Extract the (x, y) coordinate from the center of the cell holding the provided text.  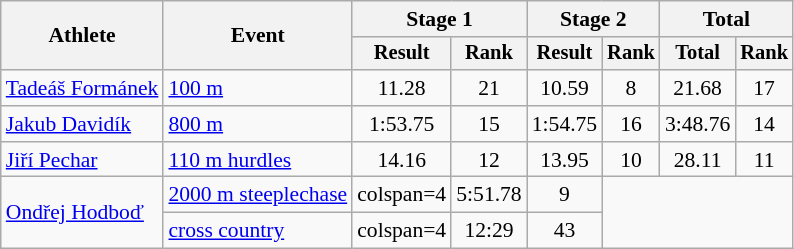
Event (258, 36)
5:51.78 (488, 195)
cross country (258, 231)
14 (764, 124)
11 (764, 160)
Stage 2 (594, 19)
14.16 (402, 160)
2000 m steeplechase (258, 195)
Stage 1 (440, 19)
Jakub Davidík (82, 124)
21.68 (698, 88)
3:48.76 (698, 124)
10.59 (564, 88)
11.28 (402, 88)
10 (631, 160)
43 (564, 231)
Ondřej Hodboď (82, 212)
Athlete (82, 36)
1:53.75 (402, 124)
9 (564, 195)
Jiří Pechar (82, 160)
Tadeáš Formánek (82, 88)
12 (488, 160)
15 (488, 124)
17 (764, 88)
12:29 (488, 231)
28.11 (698, 160)
110 m hurdles (258, 160)
21 (488, 88)
8 (631, 88)
1:54.75 (564, 124)
100 m (258, 88)
16 (631, 124)
13.95 (564, 160)
800 m (258, 124)
